Scan for the cell matching the given text and deliver its [x, y] coordinate at center. 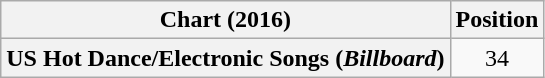
Position [497, 20]
34 [497, 58]
US Hot Dance/Electronic Songs (Billboard) [226, 58]
Chart (2016) [226, 20]
